Pinpoint the cell where the given text exists, returning its [x, y] midpoint coordinate. 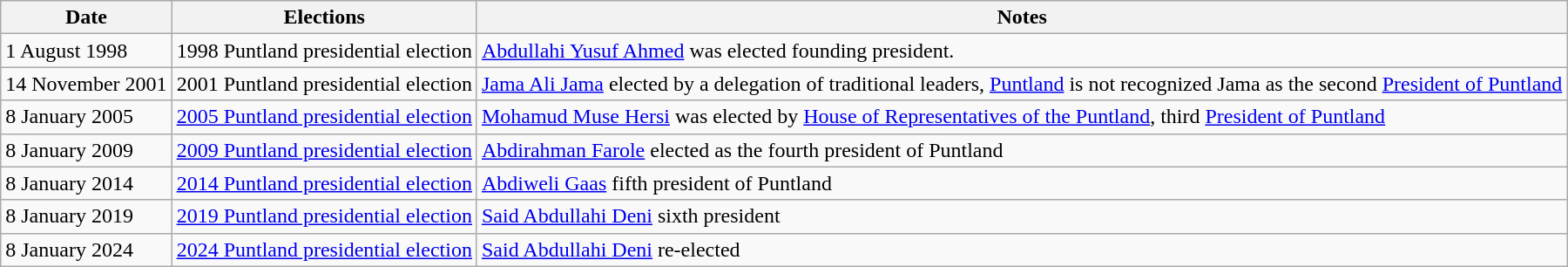
14 November 2001 [86, 84]
Abdullahi Yusuf Ahmed was elected founding president. [1021, 51]
2009 Puntland presidential election [324, 150]
Said Abdullahi Deni re-elected [1021, 250]
Mohamud Muse Hersi was elected by House of Representatives of the Puntland, third President of Puntland [1021, 117]
Said Abdullahi Deni sixth president [1021, 216]
2014 Puntland presidential election [324, 183]
Date [86, 17]
8 January 2009 [86, 150]
2019 Puntland presidential election [324, 216]
8 January 2024 [86, 250]
2005 Puntland presidential election [324, 117]
8 January 2019 [86, 216]
2024 Puntland presidential election [324, 250]
8 January 2014 [86, 183]
Jama Ali Jama elected by a delegation of traditional leaders, Puntland is not recognized Jama as the second President of Puntland [1021, 84]
Abdirahman Farole elected as the fourth president of Puntland [1021, 150]
8 January 2005 [86, 117]
Elections [324, 17]
2001 Puntland presidential election [324, 84]
1 August 1998 [86, 51]
1998 Puntland presidential election [324, 51]
Abdiweli Gaas fifth president of Puntland [1021, 183]
Notes [1021, 17]
